Pinpoint the cell where the given text exists, returning its [X, Y] midpoint coordinate. 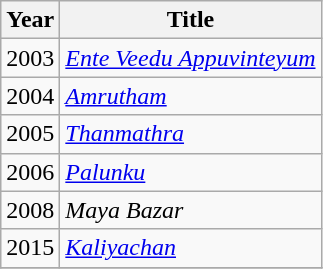
2008 [30, 210]
Ente Veedu Appuvinteyum [190, 58]
Maya Bazar [190, 210]
2005 [30, 134]
Thanmathra [190, 134]
Amrutham [190, 96]
Year [30, 20]
2015 [30, 248]
2006 [30, 172]
Kaliyachan [190, 248]
2004 [30, 96]
2003 [30, 58]
Title [190, 20]
Palunku [190, 172]
